Return the (X, Y) coordinate for the center point of the cell that contains the specified text.  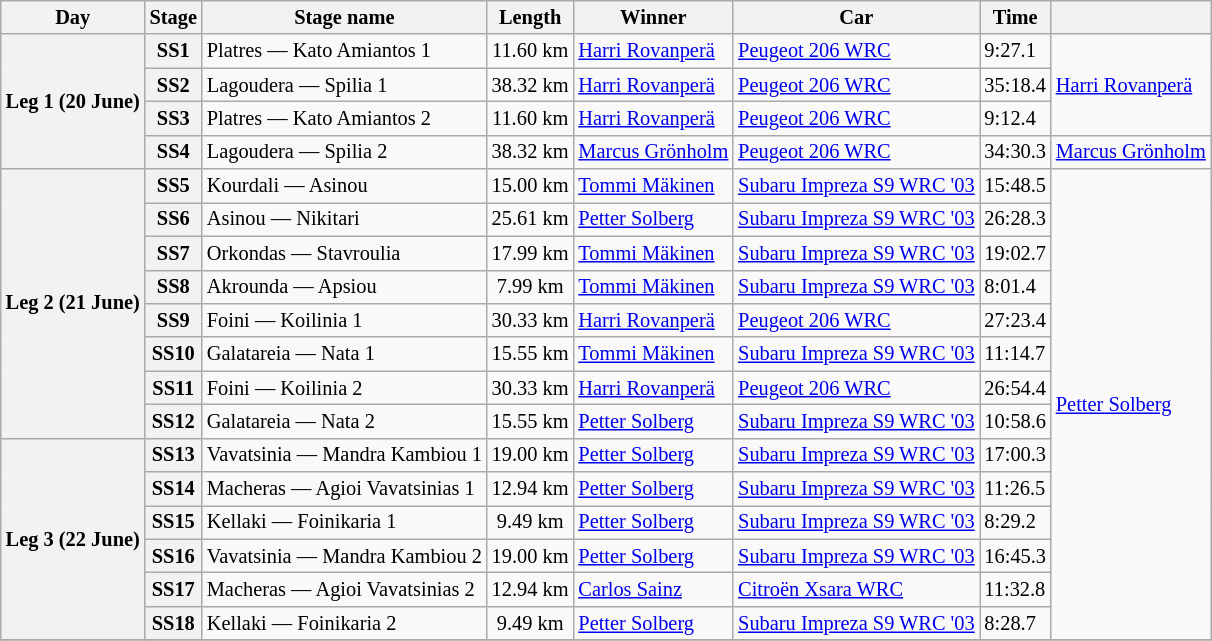
Macheras — Agioi Vavatsinias 1 (344, 489)
10:58.6 (1016, 421)
Vavatsinia — Mandra Kambiou 1 (344, 455)
SS12 (174, 421)
SS9 (174, 320)
Length (530, 17)
Platres — Kato Amiantos 1 (344, 51)
15:48.5 (1016, 186)
Lagoudera — Spilia 2 (344, 152)
SS16 (174, 556)
Foini — Koilinia 1 (344, 320)
SS4 (174, 152)
9:27.1 (1016, 51)
SS14 (174, 489)
26:28.3 (1016, 219)
Leg 3 (22 June) (73, 539)
SS3 (174, 118)
Platres — Kato Amiantos 2 (344, 118)
25.61 km (530, 219)
SS17 (174, 589)
11:14.7 (1016, 354)
Macheras — Agioi Vavatsinias 2 (344, 589)
8:29.2 (1016, 522)
SS2 (174, 85)
Galatareia — Nata 2 (344, 421)
Kellaki — Foinikaria 2 (344, 623)
Kellaki — Foinikaria 1 (344, 522)
Day (73, 17)
SS11 (174, 388)
Time (1016, 17)
Citroën Xsara WRC (856, 589)
11:26.5 (1016, 489)
Car (856, 17)
SS10 (174, 354)
Lagoudera — Spilia 1 (344, 85)
SS18 (174, 623)
Orkondas — Stavroulia (344, 253)
17:00.3 (1016, 455)
9:12.4 (1016, 118)
16:45.3 (1016, 556)
17.99 km (530, 253)
34:30.3 (1016, 152)
19:02.7 (1016, 253)
Foini — Koilinia 2 (344, 388)
SS6 (174, 219)
SS15 (174, 522)
Asinou — Nikitari (344, 219)
35:18.4 (1016, 85)
Carlos Sainz (653, 589)
SS8 (174, 287)
26:54.4 (1016, 388)
Leg 2 (21 June) (73, 304)
SS13 (174, 455)
Kourdali — Asinou (344, 186)
15.00 km (530, 186)
7.99 km (530, 287)
SS5 (174, 186)
Leg 1 (20 June) (73, 102)
11:32.8 (1016, 589)
Winner (653, 17)
8:28.7 (1016, 623)
8:01.4 (1016, 287)
27:23.4 (1016, 320)
SS1 (174, 51)
Vavatsinia — Mandra Kambiou 2 (344, 556)
Stage name (344, 17)
Galatareia — Nata 1 (344, 354)
Akrounda — Apsiou (344, 287)
SS7 (174, 253)
Stage (174, 17)
